Output the [X, Y] coordinate of the center of the cell containing the given text.  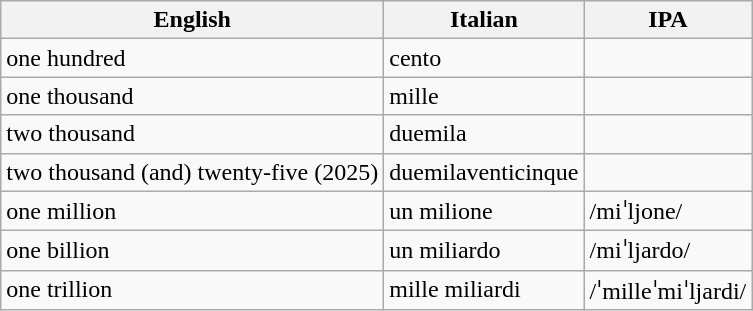
/ˈmilleˈmiˈljardi/ [668, 290]
one hundred [192, 58]
Italian [484, 20]
two thousand [192, 134]
one million [192, 211]
/miˈljardo/ [668, 251]
IPA [668, 20]
English [192, 20]
/miˈljone/ [668, 211]
un milione [484, 211]
one trillion [192, 290]
one billion [192, 251]
one thousand [192, 96]
duemilaventicinque [484, 172]
two thousand (and) twenty-five (2025) [192, 172]
mille [484, 96]
mille miliardi [484, 290]
cento [484, 58]
un miliardo [484, 251]
duemila [484, 134]
